For the text-containing cell, return its midpoint in [X, Y] coordinate format. 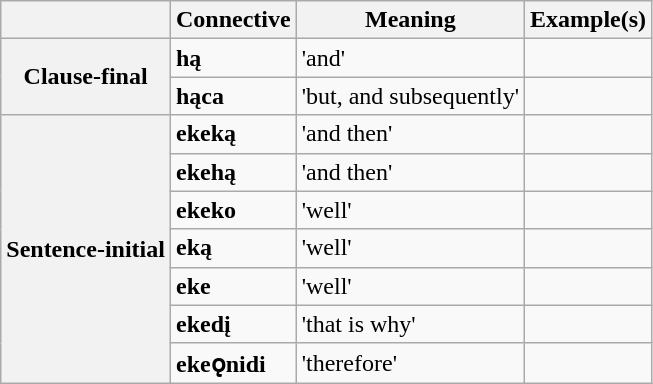
'that is why' [410, 324]
Example(s) [588, 20]
Clause-final [86, 77]
ekehą [233, 172]
eke [233, 286]
hąca [233, 96]
hą [233, 58]
eką [233, 248]
Meaning [410, 20]
'but, and subsequently' [410, 96]
Connective [233, 20]
ekeko [233, 210]
'therefore' [410, 363]
ekedį [233, 324]
ekeǫnidi [233, 363]
ekeką [233, 134]
Sentence-initial [86, 249]
'and' [410, 58]
